Identify which cell holds the provided text, then report its (x, y) central coordinate. 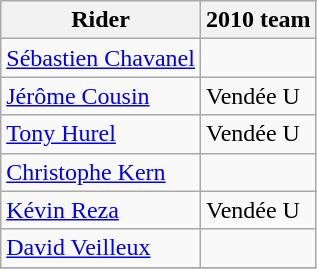
Jérôme Cousin (101, 96)
Kévin Reza (101, 210)
Sébastien Chavanel (101, 58)
Rider (101, 20)
David Veilleux (101, 248)
2010 team (258, 20)
Christophe Kern (101, 172)
Tony Hurel (101, 134)
